Find where the given text appears and provide that cell's center as (X, Y) coordinate. 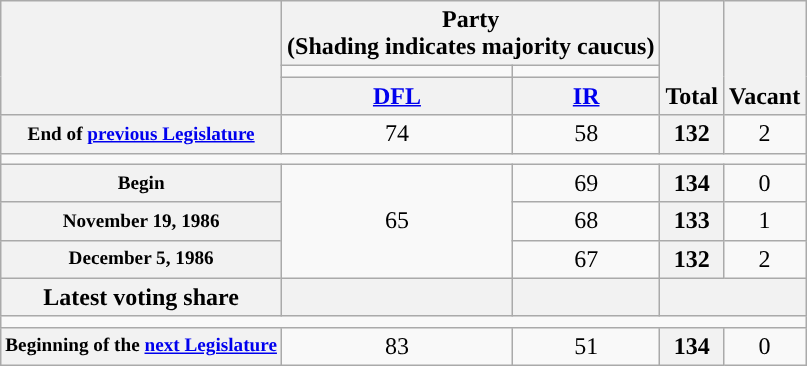
DFL (398, 96)
November 19, 1986 (142, 221)
Total (692, 58)
Vacant (764, 58)
Latest voting share (142, 297)
Party (Shading indicates majority caucus) (471, 34)
133 (692, 221)
69 (586, 183)
74 (398, 134)
68 (586, 221)
Begin (142, 183)
Beginning of the next Legislature (142, 346)
67 (586, 259)
51 (586, 346)
End of previous Legislature (142, 134)
1 (764, 221)
December 5, 1986 (142, 259)
65 (398, 221)
58 (586, 134)
IR (586, 96)
83 (398, 346)
